Return [X, Y] of the center of cell containing provided text 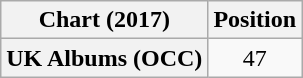
UK Albums (OCC) [104, 58]
Position [255, 20]
47 [255, 58]
Chart (2017) [104, 20]
